Locate the cell with the specified text and output its (x, y) center coordinate. 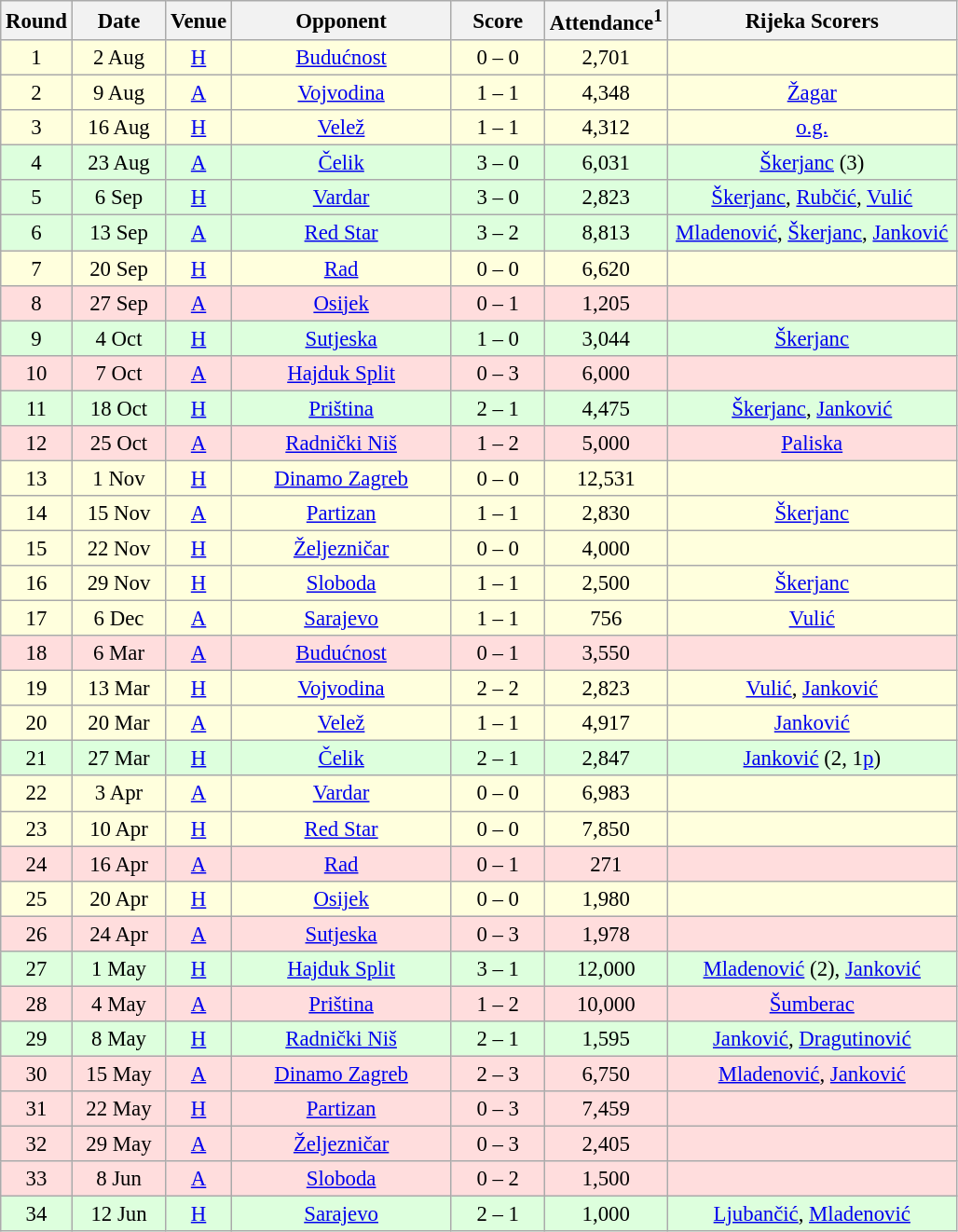
1,980 (606, 898)
29 May (119, 1144)
8 (36, 303)
15 May (119, 1074)
18 Oct (119, 408)
19 (36, 689)
4,917 (606, 723)
17 (36, 619)
5 (36, 198)
6,983 (606, 794)
9 Aug (119, 93)
13 Mar (119, 689)
15 Nov (119, 513)
2 – 2 (498, 689)
22 (36, 794)
o.g. (813, 128)
12 (36, 444)
30 (36, 1074)
24 Apr (119, 934)
4,312 (606, 128)
6 Mar (119, 653)
27 Sep (119, 303)
4,348 (606, 93)
6,000 (606, 373)
Mladenović (2), Janković (813, 969)
8 Jun (119, 1179)
0 – 2 (498, 1179)
25 Oct (119, 444)
Opponent (341, 21)
Škerjanc, Rubčić, Vulić (813, 198)
20 Sep (119, 268)
14 (36, 513)
8,813 (606, 233)
2,701 (606, 58)
6,750 (606, 1074)
10 (36, 373)
11 (36, 408)
7 Oct (119, 373)
2,847 (606, 759)
3 (36, 128)
Škerjanc (3) (813, 163)
16 (36, 583)
Škerjanc, Janković (813, 408)
32 (36, 1144)
20 Apr (119, 898)
7,459 (606, 1109)
13 Sep (119, 233)
Šumberac (813, 1004)
6,620 (606, 268)
23 (36, 828)
33 (36, 1179)
1 (36, 58)
6 (36, 233)
1 Nov (119, 478)
Žagar (813, 93)
Round (36, 21)
271 (606, 864)
2 (36, 93)
29 Nov (119, 583)
25 (36, 898)
10 Apr (119, 828)
4 (36, 163)
Attendance1 (606, 21)
28 (36, 1004)
26 (36, 934)
Venue (199, 21)
3 Apr (119, 794)
4,475 (606, 408)
27 (36, 969)
2,500 (606, 583)
12,000 (606, 969)
1,595 (606, 1039)
29 (36, 1039)
Mladenović, Janković (813, 1074)
4 May (119, 1004)
1,205 (606, 303)
20 Mar (119, 723)
Ljubančić, Mladenović (813, 1214)
12,531 (606, 478)
12 Jun (119, 1214)
Mladenović, Škerjanc, Janković (813, 233)
3 – 1 (498, 969)
23 Aug (119, 163)
22 Nov (119, 548)
31 (36, 1109)
Janković (813, 723)
1 – 0 (498, 338)
2 – 3 (498, 1074)
8 May (119, 1039)
5,000 (606, 444)
16 Apr (119, 864)
756 (606, 619)
18 (36, 653)
6 Dec (119, 619)
21 (36, 759)
6,031 (606, 163)
Vulić, Janković (813, 689)
4 Oct (119, 338)
6 Sep (119, 198)
Paliska (813, 444)
13 (36, 478)
1,978 (606, 934)
1,000 (606, 1214)
20 (36, 723)
24 (36, 864)
Janković (2, 1p) (813, 759)
3,044 (606, 338)
1,500 (606, 1179)
22 May (119, 1109)
16 Aug (119, 128)
7,850 (606, 828)
2,405 (606, 1144)
4,000 (606, 548)
3,550 (606, 653)
9 (36, 338)
1 May (119, 969)
2 Aug (119, 58)
27 Mar (119, 759)
Rijeka Scorers (813, 21)
7 (36, 268)
Score (498, 21)
3 – 2 (498, 233)
15 (36, 548)
34 (36, 1214)
Janković, Dragutinović (813, 1039)
Vulić (813, 619)
2,830 (606, 513)
Date (119, 21)
10,000 (606, 1004)
